From the cell containing the given text, extract its center point as [X, Y] coordinate. 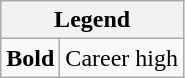
Career high [122, 58]
Bold [30, 58]
Legend [92, 20]
